For the text-containing cell, return its midpoint in [x, y] coordinate format. 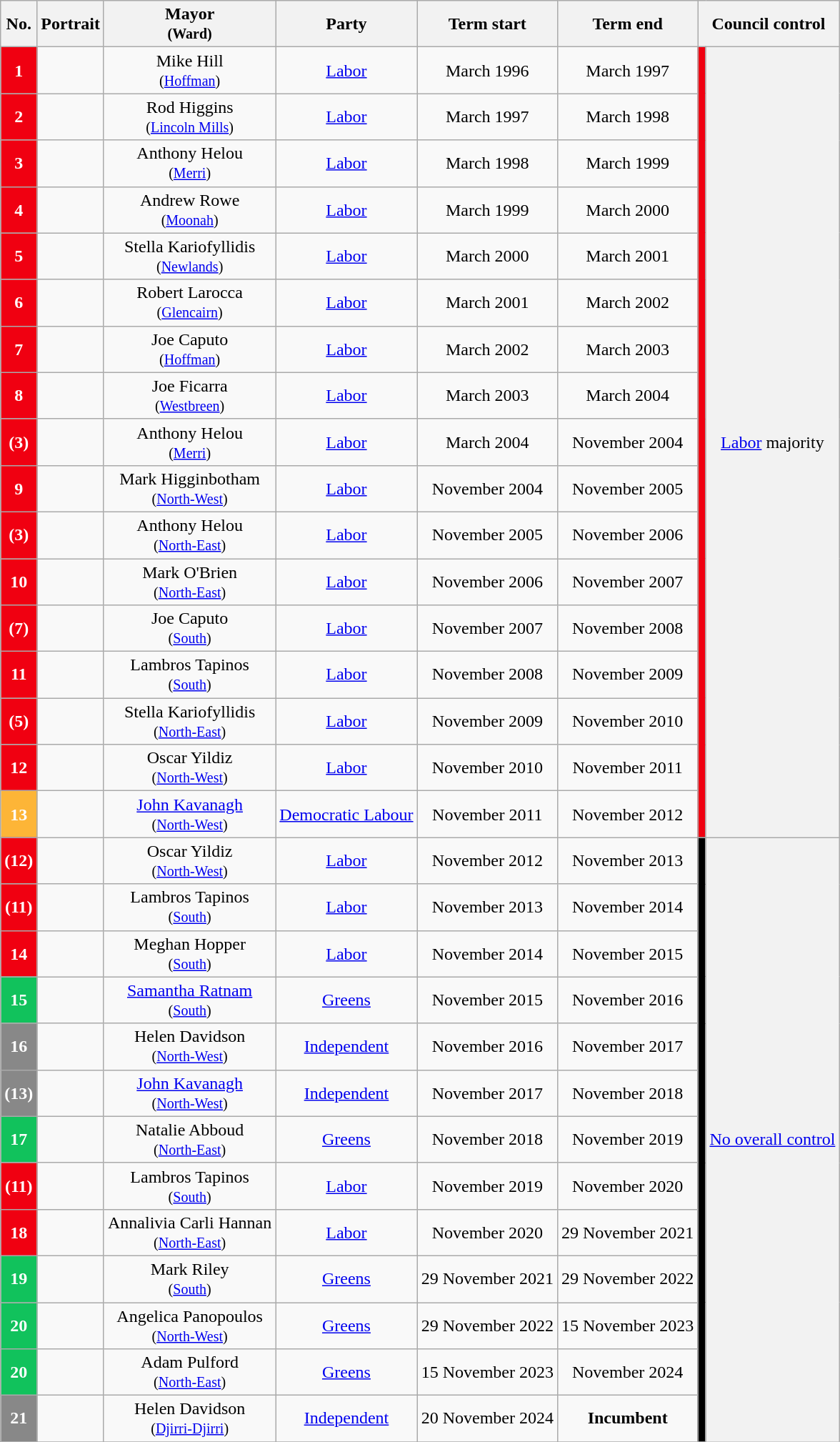
4 [19, 210]
Meghan Hopper (South) [189, 953]
2 [19, 117]
No. [19, 24]
(7) [19, 629]
November 2024 [627, 1372]
Mike Hill (Hoffman) [189, 70]
Adam Pulford (North-East) [189, 1372]
(13) [19, 1093]
(5) [19, 722]
19 [19, 1279]
Party [346, 24]
8 [19, 396]
10 [19, 582]
Helen Davidson (Djirri-Djirri) [189, 1419]
Mark Higginbotham (North-West) [189, 489]
15 [19, 1000]
Joe Caputo (South) [189, 629]
Mark O'Brien (North-East) [189, 582]
11 [19, 675]
Robert Larocca (Glencairn) [189, 303]
16 [19, 1046]
14 [19, 953]
Council control [769, 24]
Annalivia Carli Hannan (North-East) [189, 1232]
Samantha Ratnam (South) [189, 1000]
13 [19, 815]
Portrait [71, 24]
Angelica Panopoulos (North-West) [189, 1325]
Term end [627, 24]
20 November 2024 [487, 1419]
Mayor (Ward) [189, 24]
Mark Riley (South) [189, 1279]
No overall control [773, 1140]
21 [19, 1419]
5 [19, 256]
Rod Higgins (Lincoln Mills) [189, 117]
7 [19, 349]
Anthony Helou (North-East) [189, 534]
12 [19, 767]
Incumbent [627, 1419]
(12) [19, 860]
Term start [487, 24]
18 [19, 1232]
Stella Kariofyllidis (North-East) [189, 722]
Joe Ficarra (Westbreen) [189, 396]
Joe Caputo (Hoffman) [189, 349]
17 [19, 1139]
March 1996 [487, 70]
Natalie Abboud (North-East) [189, 1139]
1 [19, 70]
Helen Davidson (North-West) [189, 1046]
3 [19, 163]
Andrew Rowe (Moonah) [189, 210]
Stella Kariofyllidis (Newlands) [189, 256]
9 [19, 489]
6 [19, 303]
Democratic Labour [346, 815]
Labor majority [773, 442]
